Determine the [X, Y] coordinate at the center of the cell enclosing the given text.  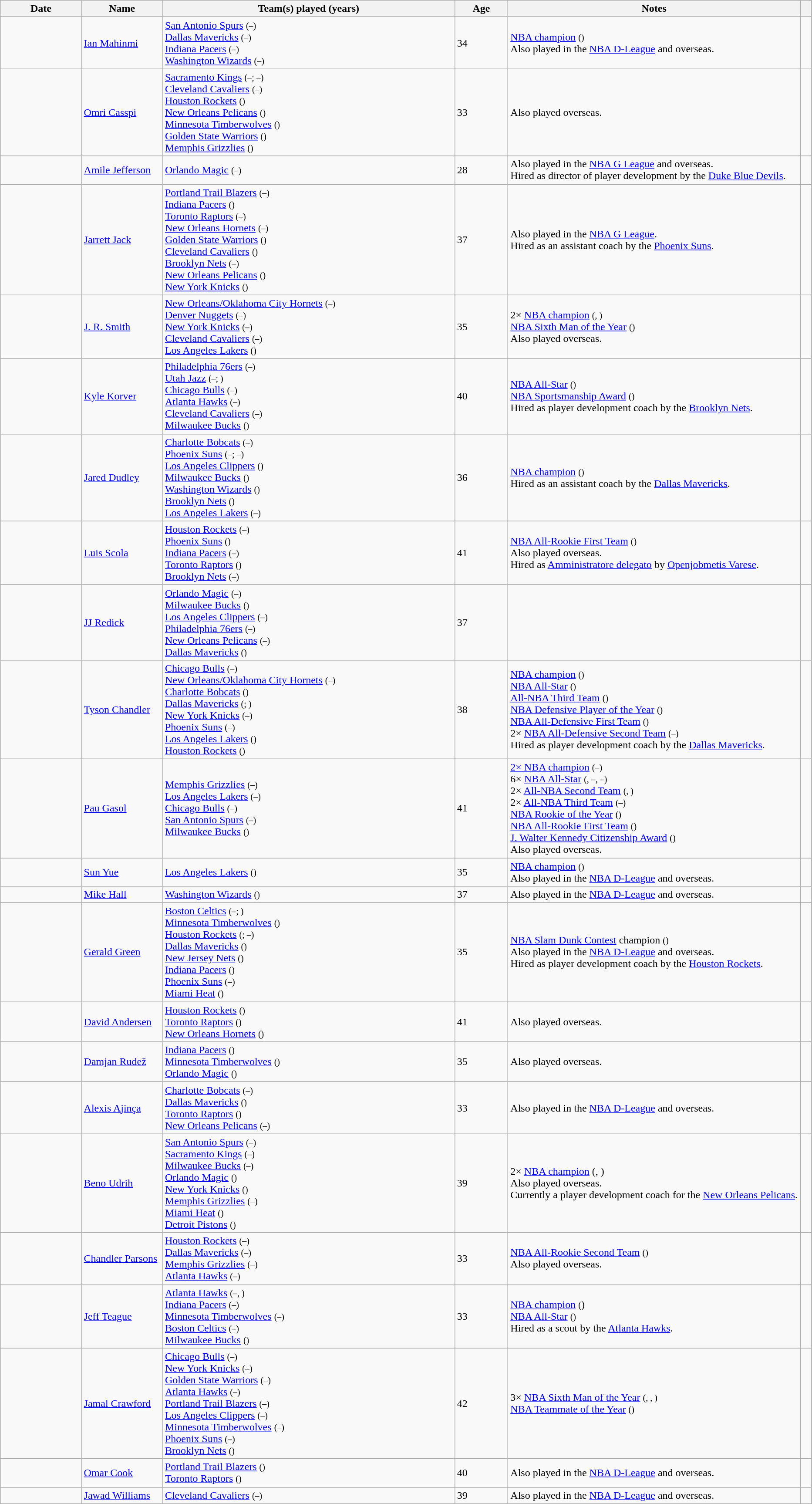
Houston Rockets (–)Phoenix Suns ()Indiana Pacers (–)Toronto Raptors ()Brooklyn Nets (–) [308, 553]
Jawad Williams [122, 1495]
Charlotte Bobcats (–)Dallas Mavericks ()Toronto Raptors ()New Orleans Pelicans (–) [308, 1108]
2× NBA champion (, )NBA Sixth Man of the Year ()Also played overseas. [654, 327]
38 [482, 709]
San Antonio Spurs (–)Sacramento Kings (–)Milwaukee Bucks (–)Orlando Magic ()New York Knicks ()Memphis Grizzlies (–)Miami Heat ()Detroit Pistons () [308, 1183]
Gerald Green [122, 952]
34 [482, 43]
Chandler Parsons [122, 1259]
Omar Cook [122, 1473]
Alexis Ajinça [122, 1108]
3× NBA Sixth Man of the Year (, , )NBA Teammate of the Year () [654, 1403]
Portland Trail Blazers ()Toronto Raptors () [308, 1473]
Los Angeles Lakers () [308, 872]
Memphis Grizzlies (–)Los Angeles Lakers (–)Chicago Bulls (–)San Antonio Spurs (–)Milwaukee Bucks () [308, 808]
Beno Udrih [122, 1183]
Omri Casspi [122, 112]
Jamal Crawford [122, 1403]
Boston Celtics (–; )Minnesota Timberwolves ()Houston Rockets (; –)Dallas Mavericks ()New Jersey Nets ()Indiana Pacers ()Phoenix Suns (–)Miami Heat () [308, 952]
36 [482, 477]
NBA champion ()NBA All-Star ()Hired as a scout by the Atlanta Hawks. [654, 1316]
Kyle Korver [122, 396]
Damjan Rudež [122, 1062]
Also played in the NBA G League.Hired as an assistant coach by the Phoenix Suns. [654, 240]
Jeff Teague [122, 1316]
Tyson Chandler [122, 709]
Amile Jefferson [122, 170]
28 [482, 170]
David Andersen [122, 1022]
J. R. Smith [122, 327]
Cleveland Cavaliers (–) [308, 1495]
San Antonio Spurs (–)Dallas Mavericks (–)Indiana Pacers (–)Washington Wizards (–) [308, 43]
42 [482, 1403]
Houston Rockets ()Toronto Raptors ()New Orleans Hornets () [308, 1022]
Washington Wizards () [308, 895]
Also played in the NBA G League and overseas.Hired as director of player development by the Duke Blue Devils. [654, 170]
Jarrett Jack [122, 240]
Indiana Pacers ()Minnesota Timberwolves ()Orlando Magic () [308, 1062]
NBA All-Star ()NBA Sportsmanship Award ()Hired as player development coach by the Brooklyn Nets. [654, 396]
Pau Gasol [122, 808]
Orlando Magic (–) [308, 170]
2× NBA champion (, )Also played overseas.Currently a player development coach for the New Orleans Pelicans. [654, 1183]
NBA champion ()Hired as an assistant coach by the Dallas Mavericks. [654, 477]
Luis Scola [122, 553]
Mike Hall [122, 895]
NBA All-Rookie Second Team ()Also played overseas. [654, 1259]
Name [122, 9]
Date [41, 9]
Charlotte Bobcats (–)Phoenix Suns (–; –)Los Angeles Clippers ()Milwaukee Bucks ()Washington Wizards ()Brooklyn Nets ()Los Angeles Lakers (–) [308, 477]
Sun Yue [122, 872]
Atlanta Hawks (–, )Indiana Pacers (–)Minnesota Timberwolves (–)Boston Celtics (–)Milwaukee Bucks () [308, 1316]
Age [482, 9]
Ian Mahinmi [122, 43]
Houston Rockets (–)Dallas Mavericks (–)Memphis Grizzlies (–)Atlanta Hawks (–) [308, 1259]
Team(s) played (years) [308, 9]
NBA All-Rookie First Team ()Also played overseas.Hired as Amministratore delegato by Openjobmetis Varese. [654, 553]
Philadelphia 76ers (–)Utah Jazz (–; )Chicago Bulls (–)Atlanta Hawks (–)Cleveland Cavaliers (–)Milwaukee Bucks () [308, 396]
Notes [654, 9]
Orlando Magic (–)Milwaukee Bucks ()Los Angeles Clippers (–)Philadelphia 76ers (–)New Orleans Pelicans (–)Dallas Mavericks () [308, 622]
JJ Redick [122, 622]
NBA Slam Dunk Contest champion ()Also played in the NBA D-League and overseas.Hired as player development coach by the Houston Rockets. [654, 952]
New Orleans/Oklahoma City Hornets (–)Denver Nuggets (–)New York Knicks (–)Cleveland Cavaliers (–)Los Angeles Lakers () [308, 327]
Jared Dudley [122, 477]
